Determine the [X, Y] coordinate at the center of the cell enclosing the given text.  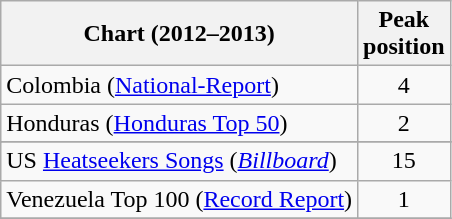
Peakposition [404, 34]
Honduras (Honduras Top 50) [180, 123]
Venezuela Top 100 (Record Report) [180, 199]
15 [404, 161]
1 [404, 199]
4 [404, 85]
Chart (2012–2013) [180, 34]
2 [404, 123]
Colombia (National-Report) [180, 85]
US Heatseekers Songs (Billboard) [180, 161]
